Extract the (x, y) coordinate from the center of the cell holding the provided text.  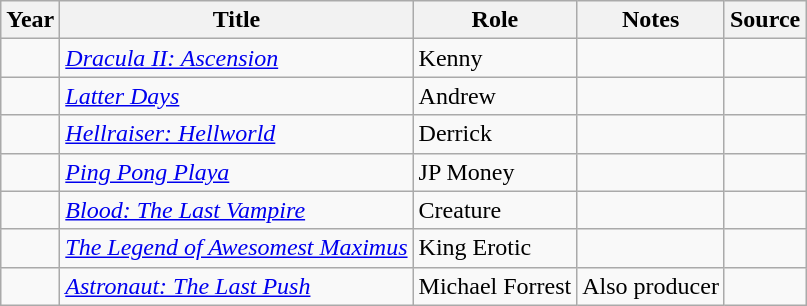
Creature (495, 210)
Notes (651, 20)
King Erotic (495, 248)
Hellraiser: Hellworld (236, 134)
Also producer (651, 286)
Andrew (495, 96)
Role (495, 20)
Ping Pong Playa (236, 172)
Dracula II: Ascension (236, 58)
The Legend of Awesomest Maximus (236, 248)
Michael Forrest (495, 286)
Year (30, 20)
Source (764, 20)
Kenny (495, 58)
Latter Days (236, 96)
Astronaut: The Last Push (236, 286)
JP Money (495, 172)
Title (236, 20)
Derrick (495, 134)
Blood: The Last Vampire (236, 210)
